Provide the [X, Y] coordinate of the cell's center where the given text is located.  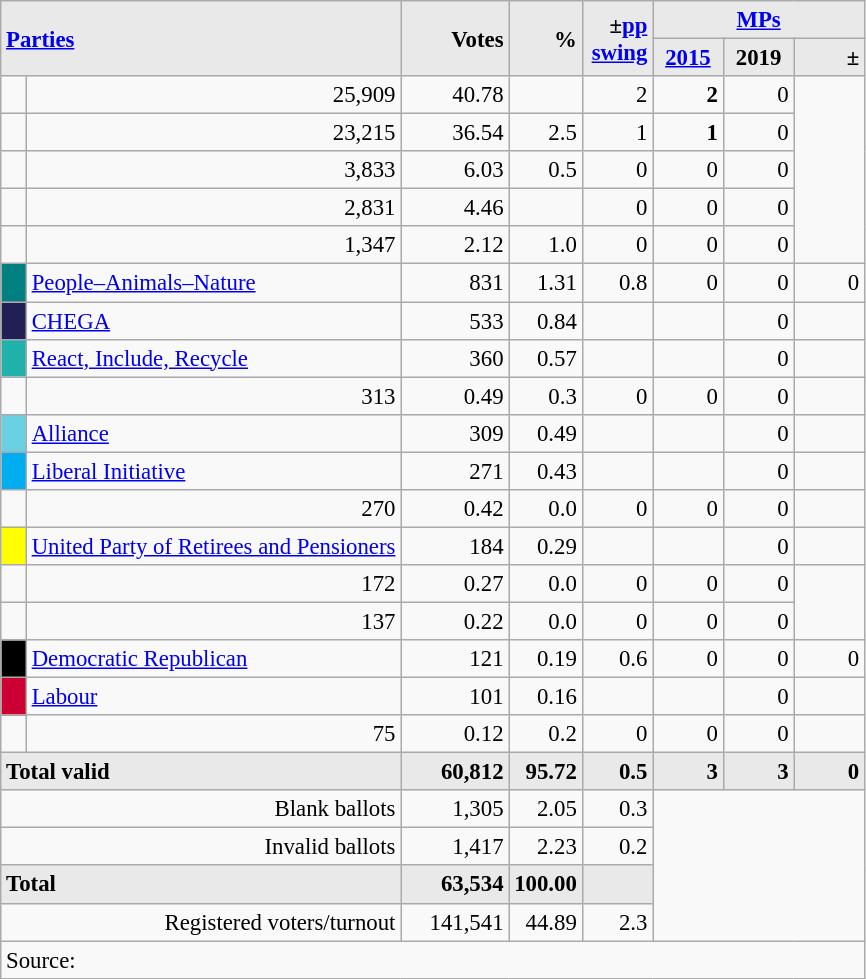
±pp swing [618, 38]
% [546, 38]
Total [201, 885]
React, Include, Recycle [213, 358]
Registered voters/turnout [201, 922]
2,831 [213, 208]
2.23 [546, 847]
Democratic Republican [213, 659]
Labour [213, 697]
United Party of Retirees and Pensioners [213, 546]
4.46 [455, 208]
270 [213, 509]
2.5 [546, 133]
Votes [455, 38]
2.3 [618, 922]
40.78 [455, 95]
People–Animals–Nature [213, 283]
Alliance [213, 433]
Blank ballots [201, 809]
1,305 [455, 809]
Total valid [201, 772]
36.54 [455, 133]
0.22 [455, 621]
2019 [758, 58]
831 [455, 283]
1,417 [455, 847]
0.8 [618, 283]
1,347 [213, 245]
Parties [201, 38]
95.72 [546, 772]
Liberal Initiative [213, 471]
0.6 [618, 659]
0.84 [546, 321]
1.31 [546, 283]
313 [213, 396]
44.89 [546, 922]
0.27 [455, 584]
Source: [433, 960]
3,833 [213, 170]
0.43 [546, 471]
63,534 [455, 885]
2.05 [546, 809]
60,812 [455, 772]
0.16 [546, 697]
6.03 [455, 170]
309 [455, 433]
Invalid ballots [201, 847]
533 [455, 321]
172 [213, 584]
137 [213, 621]
25,909 [213, 95]
0.29 [546, 546]
23,215 [213, 133]
MPs [759, 20]
1.0 [546, 245]
101 [455, 697]
2.12 [455, 245]
0.42 [455, 509]
141,541 [455, 922]
2015 [688, 58]
CHEGA [213, 321]
100.00 [546, 885]
± [830, 58]
0.19 [546, 659]
0.57 [546, 358]
271 [455, 471]
75 [213, 734]
121 [455, 659]
0.12 [455, 734]
360 [455, 358]
184 [455, 546]
